Detect which cell encompasses the target text, then output its [X, Y] center coordinate. 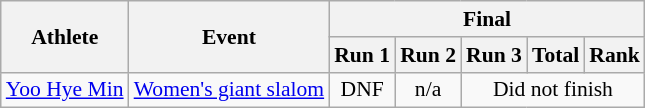
Rank [614, 55]
Athlete [65, 36]
Final [487, 19]
Total [556, 55]
Run 3 [494, 55]
Run 1 [362, 55]
Women's giant slalom [230, 90]
Event [230, 36]
Yoo Hye Min [65, 90]
Run 2 [428, 55]
DNF [362, 90]
n/a [428, 90]
Did not finish [553, 90]
